Determine the (X, Y) coordinate at the center of the cell enclosing the given text.  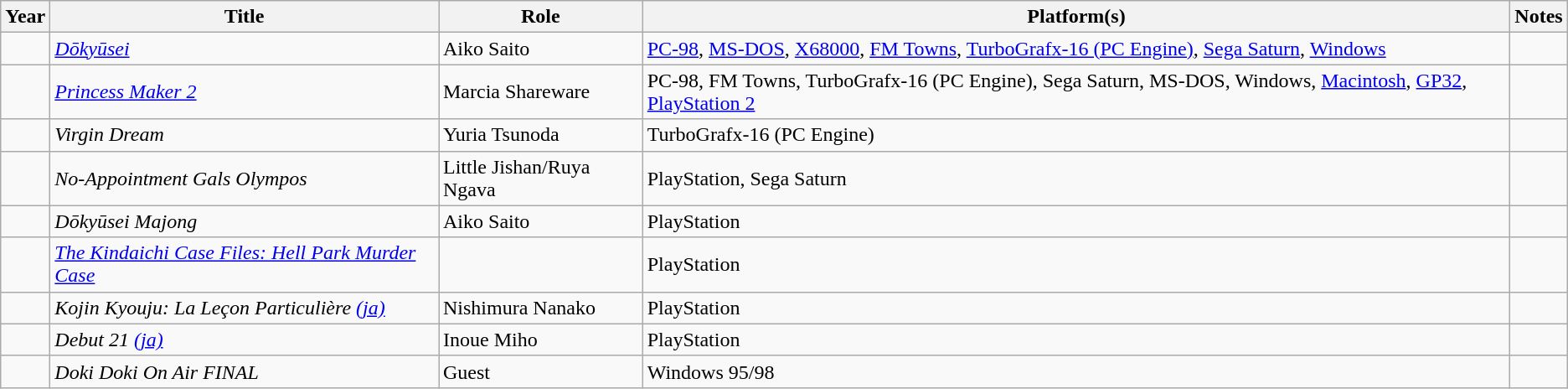
PC-98, FM Towns, TurboGrafx-16 (PC Engine), Sega Saturn, MS-DOS, Windows, Macintosh, GP32, PlayStation 2 (1076, 92)
Platform(s) (1076, 17)
PC-98, MS-DOS, X68000, FM Towns, TurboGrafx-16 (PC Engine), Sega Saturn, Windows (1076, 49)
Inoue Miho (541, 340)
Title (245, 17)
Notes (1539, 17)
Guest (541, 371)
Princess Maker 2 (245, 92)
Little Jishan/Ruya Ngava (541, 178)
Nishimura Nanako (541, 308)
Marcia Shareware (541, 92)
Year (25, 17)
No-Appointment Gals Olympos (245, 178)
Debut 21 (ja) (245, 340)
Dōkyūsei Majong (245, 221)
Virgin Dream (245, 135)
TurboGrafx-16 (PC Engine) (1076, 135)
Windows 95/98 (1076, 371)
Role (541, 17)
The Kindaichi Case Files: Hell Park Murder Case (245, 265)
Yuria Tsunoda (541, 135)
PlayStation, Sega Saturn (1076, 178)
Kojin Kyouju: La Leçon Particulière (ja) (245, 308)
Dōkyūsei (245, 49)
Doki Doki On Air FINAL (245, 371)
